Scan for the cell matching the given text and deliver its [X, Y] coordinate at center. 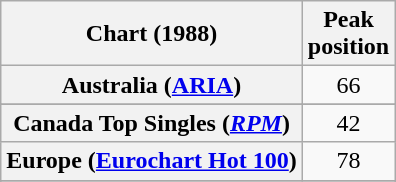
Canada Top Singles (RPM) [152, 123]
78 [348, 161]
66 [348, 85]
Australia (ARIA) [152, 85]
Europe (Eurochart Hot 100) [152, 161]
42 [348, 123]
Peakposition [348, 34]
Chart (1988) [152, 34]
